Return [X, Y] of the center of cell containing provided text 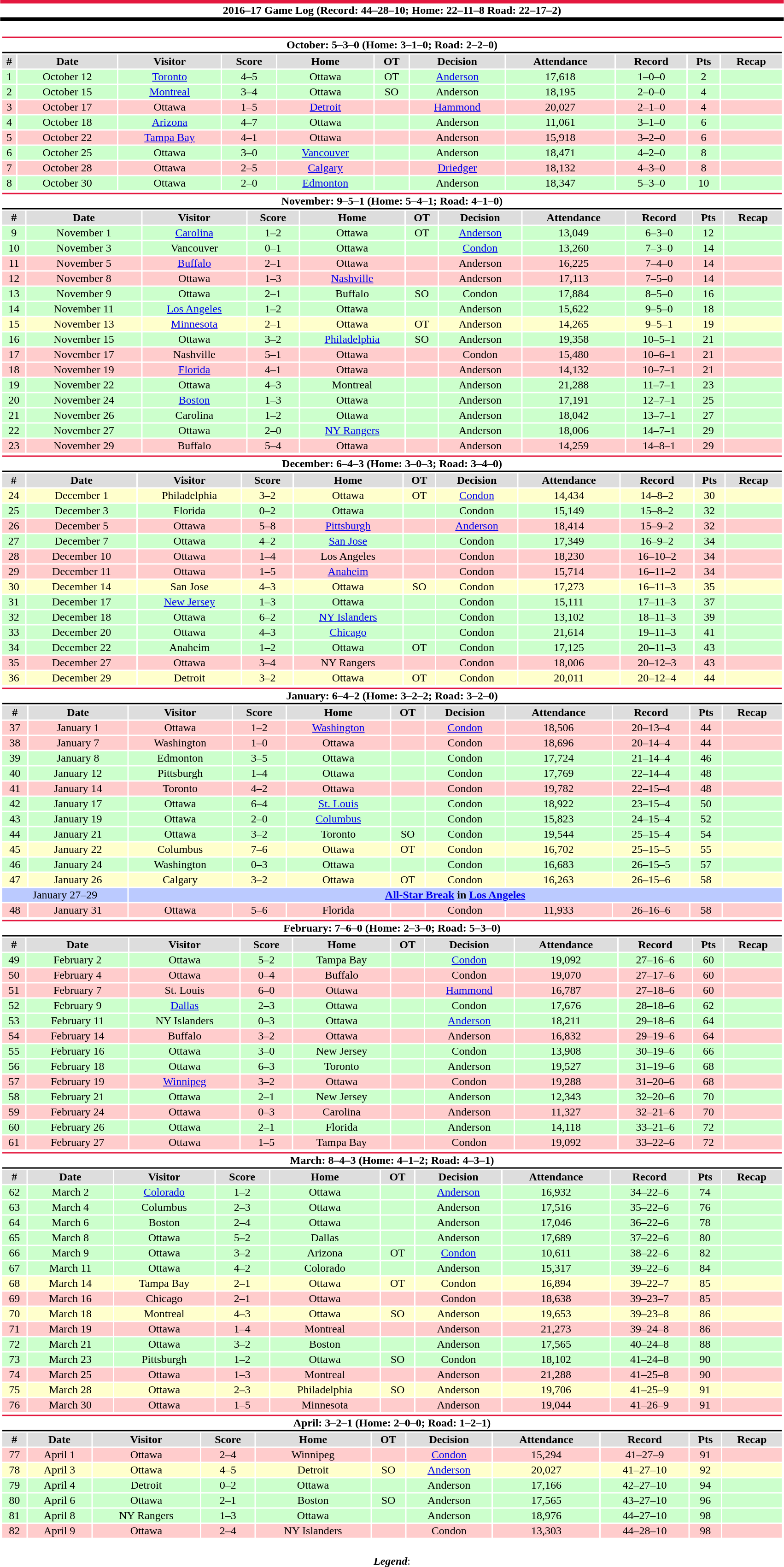
December 20 [81, 633]
15,149 [569, 511]
21,614 [569, 633]
73 [14, 1360]
April 8 [59, 1515]
18,195 [560, 92]
5–3–0 [651, 183]
December 18 [81, 617]
February 7 [77, 990]
18,976 [546, 1515]
19,706 [556, 1390]
26–15–5 [651, 865]
14–8–2 [657, 495]
23–15–4 [651, 804]
December: 6–4–3 (Home: 3–0–3; Road: 3–4–0) [392, 464]
1–0–0 [651, 77]
14,434 [569, 495]
7–6 [259, 849]
February 24 [77, 1112]
19,782 [558, 788]
October 28 [67, 168]
17,724 [558, 758]
4–3–0 [651, 168]
February 27 [77, 1142]
47 [15, 880]
December 11 [81, 572]
4–2–0 [651, 153]
67 [14, 1268]
40 [15, 774]
69 [14, 1299]
17 [14, 354]
January: 6–4–2 (Home: 3–2–2; Road: 3–2–0) [392, 696]
April 1 [59, 1455]
20 [14, 400]
24 [14, 495]
39–24–8 [649, 1329]
51 [14, 990]
79 [14, 1485]
3–5 [259, 758]
March 4 [70, 1208]
41–27–10 [644, 1470]
14,265 [573, 324]
October 17 [67, 107]
41–24–8 [649, 1360]
10–6–1 [659, 354]
26 [14, 526]
10,611 [556, 1253]
20–12–4 [657, 678]
21–14–4 [651, 758]
20–13–4 [651, 728]
6–2 [267, 617]
3 [9, 107]
December 27 [81, 663]
March 21 [70, 1344]
January 12 [78, 774]
5 [9, 138]
33–21–6 [655, 1127]
15,714 [569, 572]
October 12 [67, 77]
11,061 [560, 122]
November 24 [84, 400]
31 [14, 602]
14,259 [573, 446]
13,303 [546, 1531]
44–27–10 [644, 1515]
December 22 [81, 647]
16,702 [558, 849]
10–7–1 [659, 370]
5–4 [273, 446]
18,471 [560, 153]
39–23–8 [649, 1314]
25–15–5 [651, 849]
16,263 [558, 880]
March 8 [70, 1238]
41–25–9 [649, 1390]
7–3–0 [659, 248]
24–15–4 [651, 819]
16,787 [566, 990]
29–18–6 [655, 1021]
19,544 [558, 834]
January 7 [78, 743]
March 18 [70, 1314]
16,932 [556, 1192]
19–11–3 [657, 633]
14–8–1 [659, 446]
March 14 [70, 1283]
9 [14, 233]
22–14–4 [651, 774]
88 [705, 1344]
1 [9, 77]
15,823 [558, 819]
2016–17 Game Log (Record: 44–28–10; Home: 22–11–8 Road: 22–17–2) [392, 10]
13,049 [573, 233]
17,769 [558, 774]
92 [706, 1470]
7–4–0 [659, 263]
2–0–0 [651, 92]
18,414 [569, 526]
19,288 [566, 1081]
November 3 [84, 248]
49 [14, 960]
February: 7–6–0 (Home: 2–3–0; Road: 5–3–0) [392, 928]
April: 3–2–1 (Home: 2–0–0; Road: 1–2–1) [392, 1423]
18,042 [573, 415]
36–22–6 [649, 1222]
3–1–0 [651, 122]
17,676 [566, 1006]
2–1–0 [651, 107]
27–18–6 [655, 990]
13 [14, 293]
1–0 [259, 743]
41–25–8 [649, 1374]
17,046 [556, 1222]
January 14 [78, 788]
37–22–6 [649, 1238]
36 [14, 678]
20–11–3 [657, 647]
56 [14, 1067]
32–21–6 [655, 1112]
5–6 [259, 910]
13,102 [569, 617]
6–3–0 [659, 233]
15,622 [573, 309]
28–18–6 [655, 1006]
40–24–8 [649, 1344]
5–1 [273, 354]
96 [706, 1501]
27–17–6 [655, 975]
March 23 [70, 1360]
12–7–1 [659, 400]
59 [14, 1112]
16–9–2 [657, 541]
15–9–2 [657, 526]
77 [14, 1455]
18,922 [558, 804]
December 14 [81, 587]
18,102 [556, 1360]
0–1 [273, 248]
February 2 [77, 960]
63 [14, 1208]
October 30 [67, 183]
17,689 [556, 1238]
28 [14, 556]
April 3 [59, 1470]
March 6 [70, 1222]
15,480 [573, 354]
7 [9, 168]
17,273 [569, 587]
Driedger [457, 168]
17,618 [560, 77]
30–19–6 [655, 1051]
January 22 [78, 849]
16,225 [573, 263]
November 1 [84, 233]
18,506 [558, 728]
All-Star Break in Los Angeles [455, 895]
January 21 [78, 834]
3–2–0 [651, 138]
22–15–4 [651, 788]
March 25 [70, 1374]
March 28 [70, 1390]
11 [14, 263]
November: 9–5–1 (Home: 5–4–1; Road: 4–1–0) [392, 201]
18,230 [569, 556]
11–7–1 [659, 385]
November 13 [84, 324]
18,211 [566, 1021]
18,696 [558, 743]
21,273 [556, 1329]
7–5–0 [659, 279]
16,832 [566, 1036]
February 4 [77, 975]
October 22 [67, 138]
November 15 [84, 340]
0–4 [266, 975]
27–16–6 [655, 960]
February 16 [77, 1051]
16–11–3 [657, 587]
November 11 [84, 309]
71 [14, 1329]
14,118 [566, 1127]
17,349 [569, 541]
November 5 [84, 263]
December 7 [81, 541]
20–14–4 [651, 743]
February 11 [77, 1021]
December 10 [81, 556]
31–20–6 [655, 1081]
November 27 [84, 431]
6–3 [266, 1067]
January 31 [78, 910]
19,044 [556, 1405]
17,113 [573, 279]
January 26 [78, 880]
94 [706, 1485]
2–5 [249, 168]
15–8–2 [657, 511]
March 2 [70, 1192]
6–0 [266, 990]
January 1 [78, 728]
15 [14, 324]
6–4 [259, 804]
81 [14, 1515]
42–27–10 [644, 1485]
February 9 [77, 1006]
January 19 [78, 819]
February 18 [77, 1067]
18,638 [556, 1299]
16–11–2 [657, 572]
January 24 [78, 865]
February 26 [77, 1127]
4–7 [249, 122]
December 1 [81, 495]
14–7–1 [659, 431]
16,894 [556, 1283]
42 [15, 804]
March 30 [70, 1405]
29–19–6 [655, 1036]
February 19 [77, 1081]
March 11 [70, 1268]
October 25 [67, 153]
April 9 [59, 1531]
December 29 [81, 678]
March 16 [70, 1299]
26–15–6 [651, 880]
13,908 [566, 1051]
32–20–6 [655, 1097]
22 [14, 431]
39–23–7 [649, 1299]
18,132 [560, 168]
25–15–4 [651, 834]
11,327 [566, 1112]
53 [14, 1021]
9–5–1 [659, 324]
20,011 [569, 678]
17,884 [573, 293]
16,683 [558, 865]
41–26–9 [649, 1405]
October 15 [67, 92]
9–5–0 [659, 309]
15,317 [556, 1268]
75 [14, 1390]
84 [705, 1268]
12,343 [566, 1097]
March: 8–4–3 (Home: 4–1–2; Road: 4–3–1) [392, 1160]
February 14 [77, 1036]
October: 5–3–0 (Home: 3–1–0; Road: 2–2–0) [392, 45]
38–22–6 [649, 1253]
19,070 [566, 975]
November 29 [84, 446]
November 8 [84, 279]
15,294 [546, 1455]
13–7–1 [659, 415]
April 4 [59, 1485]
20–12–3 [657, 663]
33 [14, 633]
5–8 [267, 526]
17,191 [573, 400]
18–11–3 [657, 617]
March 9 [70, 1253]
December 17 [81, 602]
31–19–6 [655, 1067]
March 19 [70, 1329]
October 18 [67, 122]
15,918 [560, 138]
45 [15, 849]
November 9 [84, 293]
39–22–7 [649, 1283]
April 6 [59, 1501]
19,653 [556, 1314]
19,527 [566, 1067]
November 17 [84, 354]
17–11–3 [657, 602]
33–22–6 [655, 1142]
39–22–6 [649, 1268]
35–22–6 [649, 1208]
41–27–9 [644, 1455]
November 22 [84, 385]
43–27–10 [644, 1501]
16–10–2 [657, 556]
38 [15, 743]
January 27–29 [64, 895]
19,358 [573, 340]
February 21 [77, 1097]
34–22–6 [649, 1192]
8–5–0 [659, 293]
November 26 [84, 415]
17,166 [546, 1485]
44–28–10 [644, 1531]
December 5 [81, 526]
January 17 [78, 804]
14,132 [573, 370]
November 19 [84, 370]
26–16–6 [651, 910]
15,111 [569, 602]
10–5–1 [659, 340]
December 3 [81, 511]
65 [14, 1238]
18,347 [560, 183]
11,933 [558, 910]
January 8 [78, 758]
61 [14, 1142]
17,125 [569, 647]
13,260 [573, 248]
17,516 [556, 1208]
